Identify which cell holds the provided text, then report its [x, y] central coordinate. 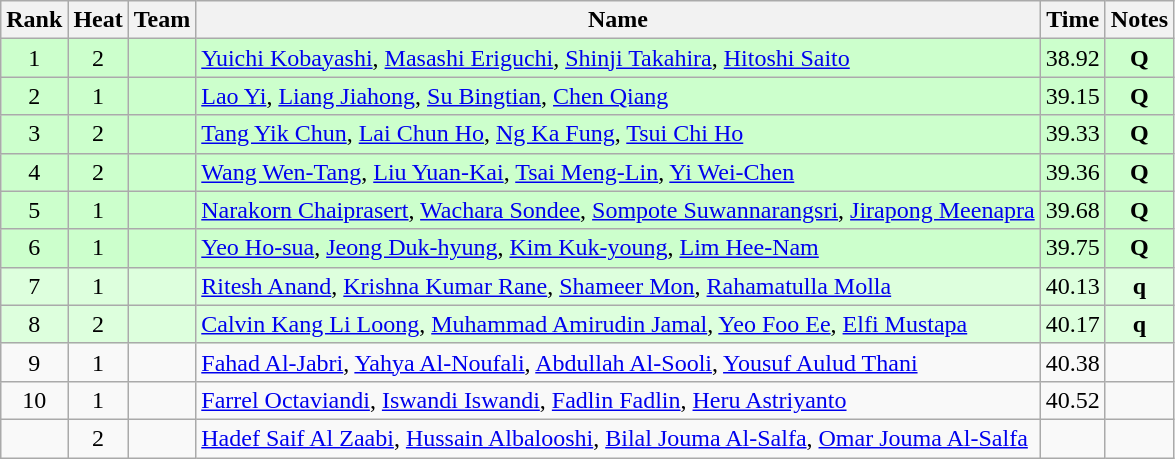
39.68 [1072, 210]
Name [618, 20]
4 [34, 172]
40.13 [1072, 286]
39.15 [1072, 96]
40.52 [1072, 400]
Lao Yi, Liang Jiahong, Su Bingtian, Chen Qiang [618, 96]
3 [34, 134]
40.38 [1072, 362]
Yuichi Kobayashi, Masashi Eriguchi, Shinji Takahira, Hitoshi Saito [618, 58]
Fahad Al-Jabri, Yahya Al-Noufali, Abdullah Al-Sooli, Yousuf Aulud Thani [618, 362]
7 [34, 286]
9 [34, 362]
Tang Yik Chun, Lai Chun Ho, Ng Ka Fung, Tsui Chi Ho [618, 134]
39.36 [1072, 172]
Notes [1139, 20]
Narakorn Chaiprasert, Wachara Sondee, Sompote Suwannarangsri, Jirapong Meenapra [618, 210]
Yeo Ho-sua, Jeong Duk-hyung, Kim Kuk-young, Lim Hee-Nam [618, 248]
40.17 [1072, 324]
Team [162, 20]
5 [34, 210]
39.75 [1072, 248]
6 [34, 248]
Heat [98, 20]
Farrel Octaviandi, Iswandi Iswandi, Fadlin Fadlin, Heru Astriyanto [618, 400]
Hadef Saif Al Zaabi, Hussain Albalooshi, Bilal Jouma Al-Salfa, Omar Jouma Al-Salfa [618, 438]
10 [34, 400]
38.92 [1072, 58]
Rank [34, 20]
Ritesh Anand, Krishna Kumar Rane, Shameer Mon, Rahamatulla Molla [618, 286]
Wang Wen-Tang, Liu Yuan-Kai, Tsai Meng-Lin, Yi Wei-Chen [618, 172]
8 [34, 324]
Time [1072, 20]
39.33 [1072, 134]
Calvin Kang Li Loong, Muhammad Amirudin Jamal, Yeo Foo Ee, Elfi Mustapa [618, 324]
